For the text-containing cell, return its midpoint in [x, y] coordinate format. 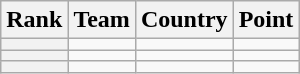
Point [266, 20]
Country [184, 20]
Rank [34, 20]
Team [102, 20]
